Detect which cell encompasses the target text, then output its [x, y] center coordinate. 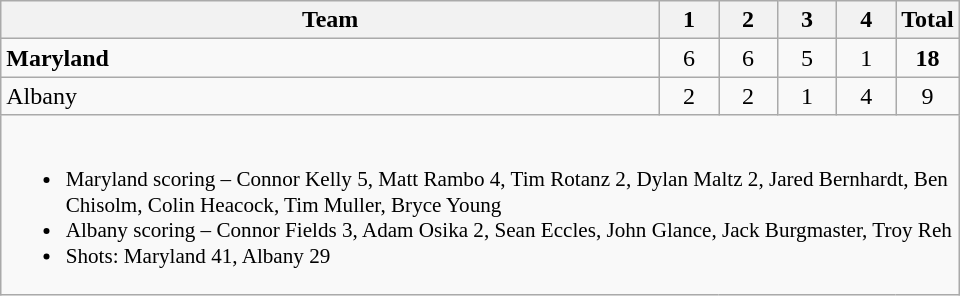
Team [330, 20]
3 [808, 20]
Total [928, 20]
Albany [330, 96]
5 [808, 58]
Maryland [330, 58]
9 [928, 96]
18 [928, 58]
